Scan for the cell matching the given text and deliver its [x, y] coordinate at center. 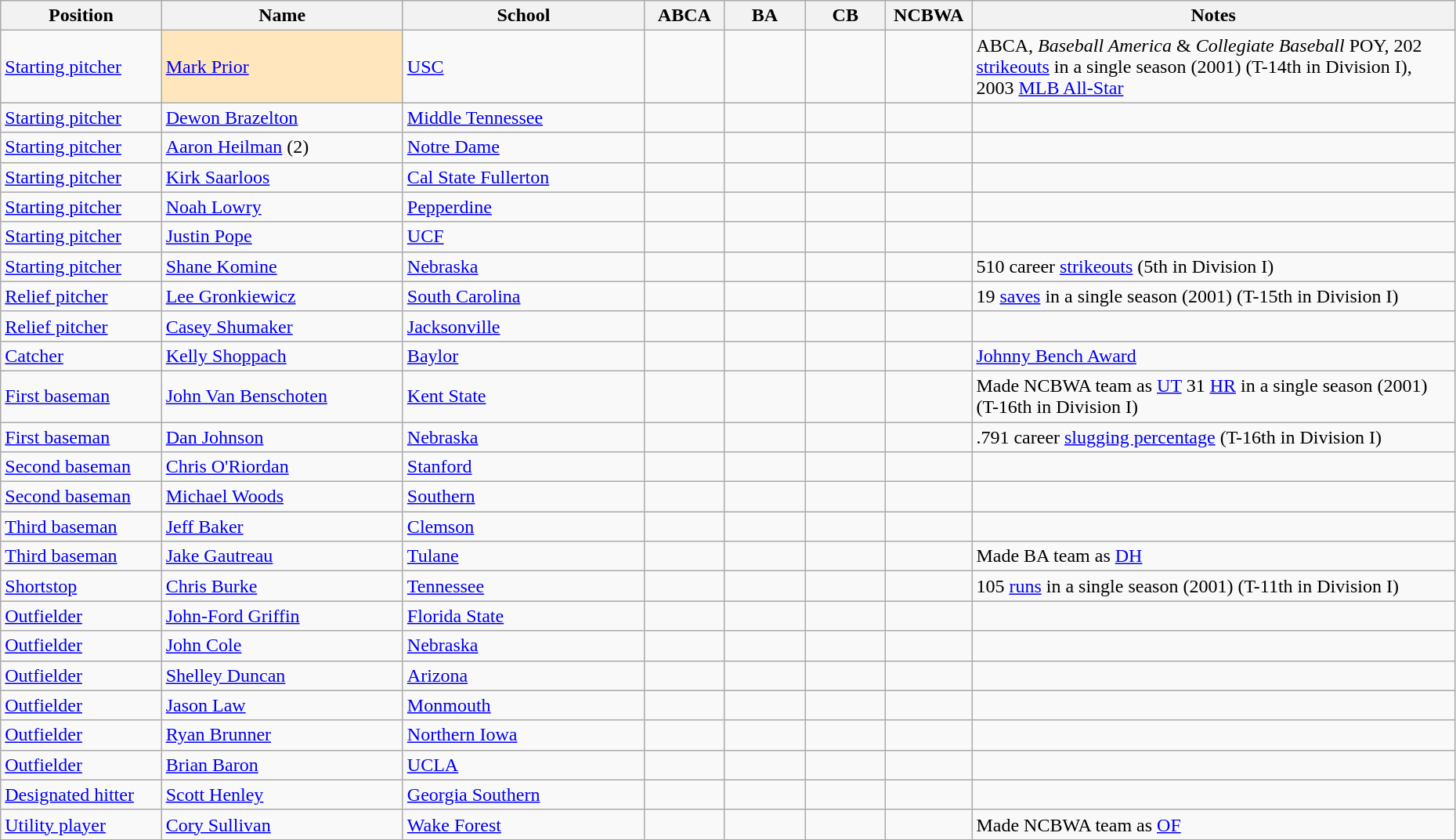
Kent State [523, 396]
Noah Lowry [282, 207]
Lee Gronkiewicz [282, 296]
Clemson [523, 527]
Tennessee [523, 586]
Jacksonville [523, 326]
CB [846, 16]
Chris O'Riordan [282, 467]
Florida State [523, 616]
Wake Forest [523, 824]
Stanford [523, 467]
Mark Prior [282, 67]
19 saves in a single season (2001) (T-15th in Division I) [1213, 296]
Middle Tennessee [523, 118]
Dan Johnson [282, 436]
Catcher [81, 356]
Arizona [523, 675]
Kirk Saarloos [282, 177]
Georgia Southern [523, 795]
Justin Pope [282, 237]
Northern Iowa [523, 735]
Michael Woods [282, 497]
Shelley Duncan [282, 675]
Shane Komine [282, 266]
Scott Henley [282, 795]
Made NCBWA team as UT 31 HR in a single season (2001) (T-16th in Division I) [1213, 396]
NCBWA [929, 16]
Baylor [523, 356]
BA [764, 16]
Name [282, 16]
Made NCBWA team as OF [1213, 824]
Cal State Fullerton [523, 177]
.791 career slugging percentage (T-16th in Division I) [1213, 436]
Position [81, 16]
Chris Burke [282, 586]
Pepperdine [523, 207]
School [523, 16]
John Van Benschoten [282, 396]
Dewon Brazelton [282, 118]
Notre Dame [523, 147]
Brian Baron [282, 765]
UCLA [523, 765]
Jeff Baker [282, 527]
Casey Shumaker [282, 326]
UCF [523, 237]
105 runs in a single season (2001) (T-11th in Division I) [1213, 586]
Tulane [523, 556]
Kelly Shoppach [282, 356]
Utility player [81, 824]
Designated hitter [81, 795]
John Cole [282, 646]
Monmouth [523, 705]
Notes [1213, 16]
Jason Law [282, 705]
Jake Gautreau [282, 556]
ABCA, Baseball America & Collegiate Baseball POY, 202 strikeouts in a single season (2001) (T-14th in Division I), 2003 MLB All-Star [1213, 67]
Shortstop [81, 586]
Made BA team as DH [1213, 556]
South Carolina [523, 296]
ABCA [685, 16]
Aaron Heilman (2) [282, 147]
Cory Sullivan [282, 824]
USC [523, 67]
Johnny Bench Award [1213, 356]
510 career strikeouts (5th in Division I) [1213, 266]
Southern [523, 497]
John-Ford Griffin [282, 616]
Ryan Brunner [282, 735]
